Identify which cell holds the provided text, then report its (x, y) central coordinate. 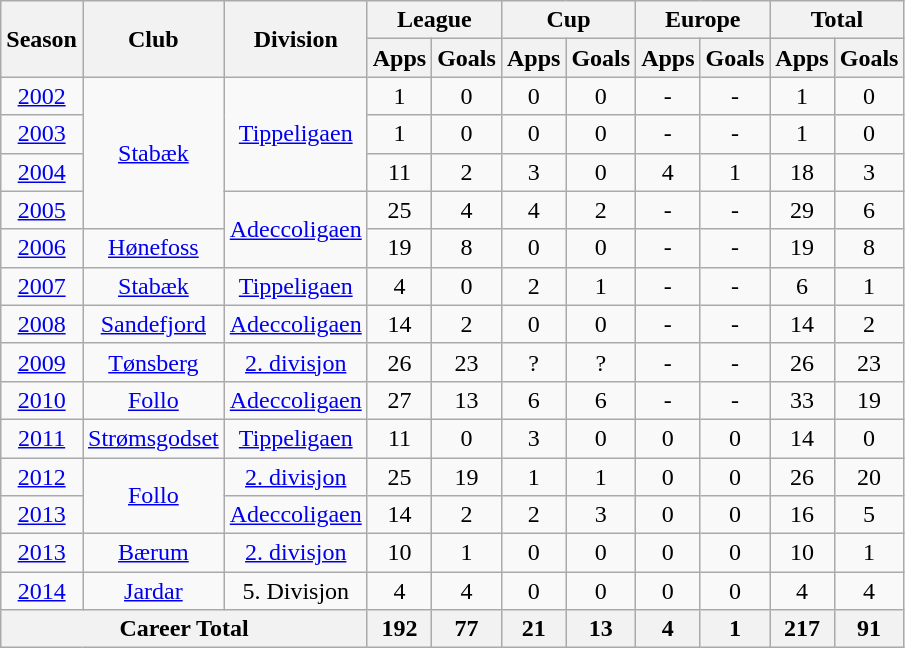
2014 (42, 591)
91 (869, 629)
2004 (42, 172)
Total (837, 20)
Cup (568, 20)
77 (467, 629)
2006 (42, 248)
Strømsgodset (153, 438)
2012 (42, 477)
2003 (42, 134)
192 (399, 629)
Career Total (184, 629)
2011 (42, 438)
Club (153, 39)
Season (42, 39)
League (434, 20)
217 (802, 629)
21 (533, 629)
33 (802, 400)
27 (399, 400)
2005 (42, 210)
2009 (42, 362)
18 (802, 172)
Jardar (153, 591)
5 (869, 515)
Europe (703, 20)
2008 (42, 324)
2002 (42, 96)
Tønsberg (153, 362)
5. Divisjon (296, 591)
29 (802, 210)
Sandefjord (153, 324)
20 (869, 477)
Hønefoss (153, 248)
2007 (42, 286)
Bærum (153, 553)
Division (296, 39)
2010 (42, 400)
16 (802, 515)
